Return the [X, Y] coordinate for the center point of the cell that contains the specified text.  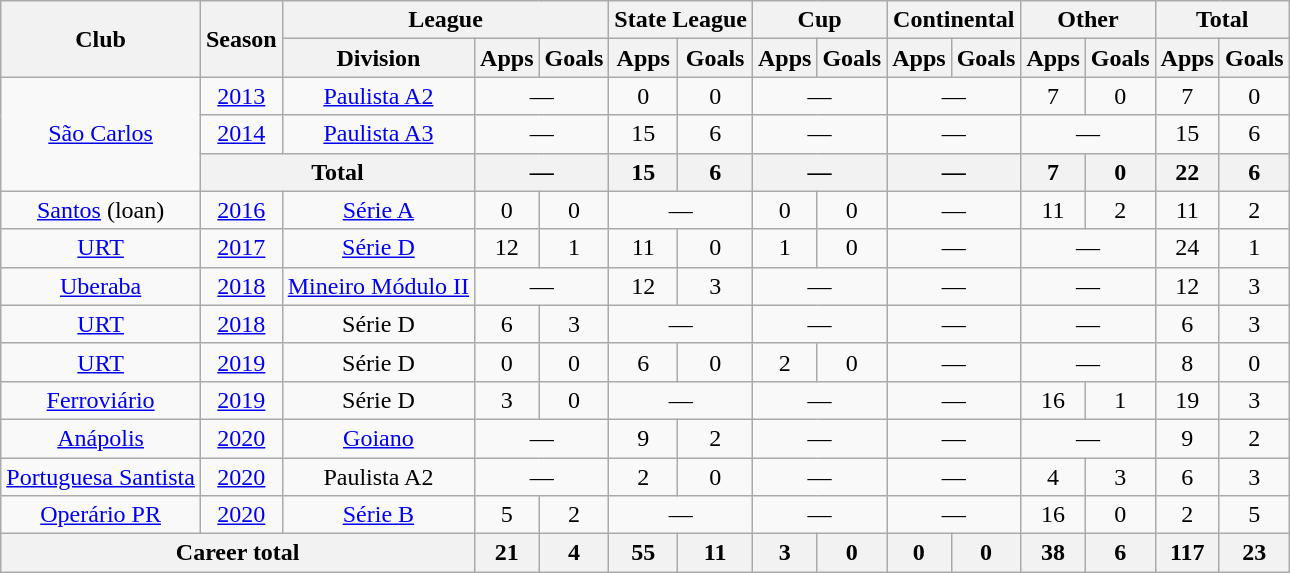
Continental [954, 20]
2017 [241, 248]
Série A [378, 210]
Santos (loan) [101, 210]
22 [1187, 172]
24 [1187, 248]
Série B [378, 515]
8 [1187, 362]
Anápolis [101, 438]
Ferroviário [101, 400]
São Carlos [101, 134]
2016 [241, 210]
23 [1254, 553]
2014 [241, 134]
Other [1088, 20]
Division [378, 58]
2013 [241, 96]
Cup [819, 20]
Mineiro Módulo II [378, 286]
Club [101, 39]
Career total [238, 553]
League [446, 20]
Portuguesa Santista [101, 477]
Paulista A3 [378, 134]
117 [1187, 553]
55 [644, 553]
21 [507, 553]
38 [1053, 553]
Uberaba [101, 286]
Operário PR [101, 515]
19 [1187, 400]
Season [241, 39]
Goiano [378, 438]
State League [681, 20]
